Find where the given text appears and provide that cell's center as (x, y) coordinate. 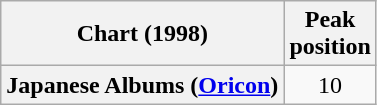
Chart (1998) (142, 34)
Japanese Albums (Oricon) (142, 85)
Peak position (330, 34)
10 (330, 85)
